Capture the cell that displays the provided text and extract its [X, Y] central coordinate. 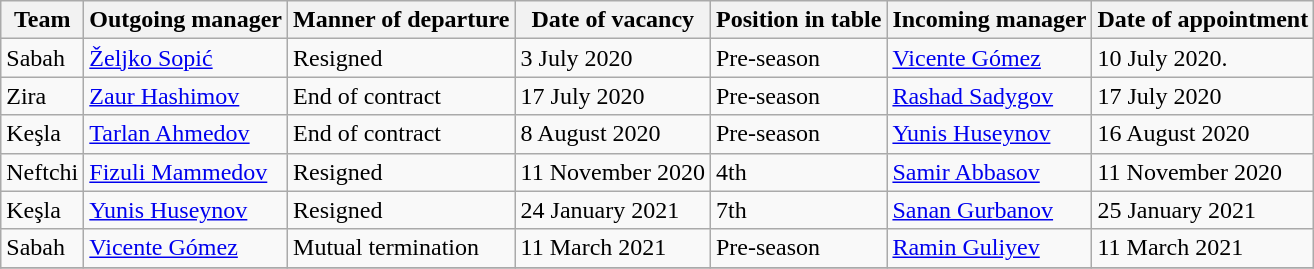
Ramin Guliyev [990, 248]
4th [798, 172]
Team [42, 20]
8 August 2020 [612, 134]
Date of appointment [1203, 20]
Zira [42, 96]
Outgoing manager [186, 20]
Zaur Hashimov [186, 96]
Position in table [798, 20]
Date of vacancy [612, 20]
24 January 2021 [612, 210]
Tarlan Ahmedov [186, 134]
Fizuli Mammedov [186, 172]
Neftchi [42, 172]
25 January 2021 [1203, 210]
Manner of departure [402, 20]
Rashad Sadygov [990, 96]
Incoming manager [990, 20]
7th [798, 210]
Mutual termination [402, 248]
Sanan Gurbanov [990, 210]
16 August 2020 [1203, 134]
Samir Abbasov [990, 172]
10 July 2020. [1203, 58]
Željko Sopić [186, 58]
3 July 2020 [612, 58]
